From the cell containing the given text, extract its center point as [x, y] coordinate. 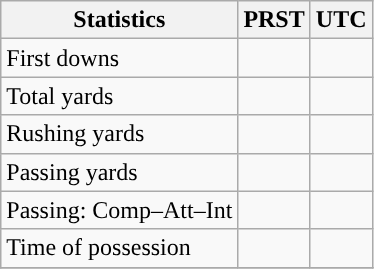
Rushing yards [120, 134]
Total yards [120, 96]
Passing yards [120, 172]
Passing: Comp–Att–Int [120, 210]
PRST [274, 20]
UTC [341, 20]
First downs [120, 58]
Statistics [120, 20]
Time of possession [120, 248]
